Return (X, Y) of the center of cell containing provided text 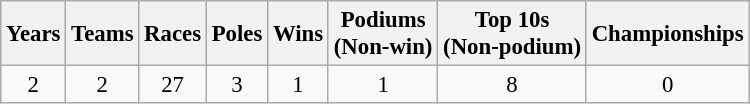
Teams (102, 34)
0 (668, 85)
Poles (236, 34)
8 (512, 85)
Races (173, 34)
3 (236, 85)
Top 10s(Non-podium) (512, 34)
Years (34, 34)
Wins (298, 34)
Podiums(Non-win) (382, 34)
Championships (668, 34)
27 (173, 85)
